Identify which cell holds the provided text, then report its (X, Y) central coordinate. 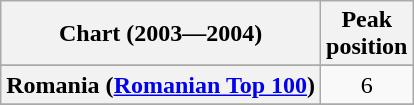
Peakposition (367, 34)
Romania (Romanian Top 100) (161, 85)
6 (367, 85)
Chart (2003—2004) (161, 34)
